Detect which cell encompasses the target text, then output its [X, Y] center coordinate. 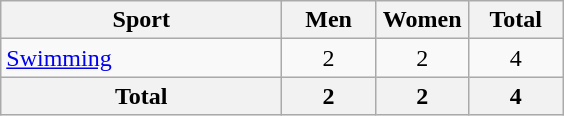
Men [329, 20]
Swimming [142, 58]
Women [422, 20]
Sport [142, 20]
